Identify which cell holds the provided text, then report its [x, y] central coordinate. 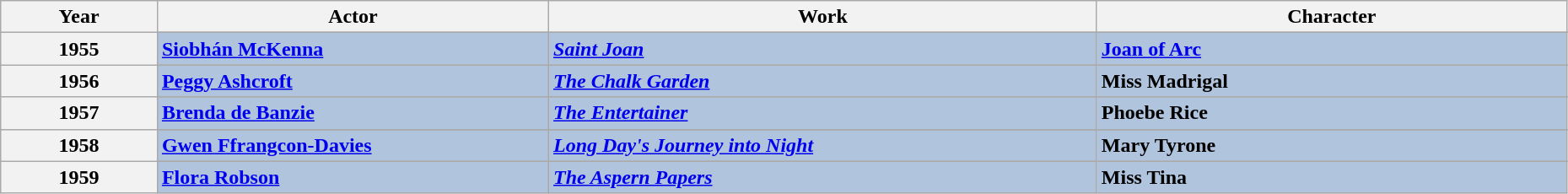
Siobhán McKenna [353, 49]
1955 [79, 49]
Joan of Arc [1331, 49]
Year [79, 17]
1956 [79, 81]
Character [1331, 17]
Flora Robson [353, 177]
Phoebe Rice [1331, 113]
Peggy Ashcroft [353, 81]
The Entertainer [823, 113]
The Aspern Papers [823, 177]
The Chalk Garden [823, 81]
Saint Joan [823, 49]
Long Day's Journey into Night [823, 145]
Gwen Ffrangcon-Davies [353, 145]
1958 [79, 145]
Work [823, 17]
Miss Madrigal [1331, 81]
Mary Tyrone [1331, 145]
Miss Tina [1331, 177]
1957 [79, 113]
Actor [353, 17]
1959 [79, 177]
Brenda de Banzie [353, 113]
